Detect which cell encompasses the target text, then output its [x, y] center coordinate. 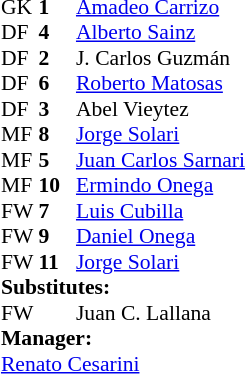
8 [57, 135]
4 [57, 33]
9 [57, 237]
Manager: [123, 339]
Substitutes: [123, 287]
2 [57, 58]
3 [57, 109]
Roberto Matosas [160, 83]
11 [57, 262]
J. Carlos Guzmán [160, 58]
Luis Cubilla [160, 211]
Abel Vieytez [160, 109]
10 [57, 185]
5 [57, 160]
Juan C. Lallana [160, 313]
7 [57, 211]
Juan Carlos Sarnari [160, 160]
Daniel Onega [160, 237]
Ermindo Onega [160, 185]
6 [57, 83]
Alberto Sainz [160, 33]
